Return the [X, Y] coordinate for the center point of the cell that contains the specified text.  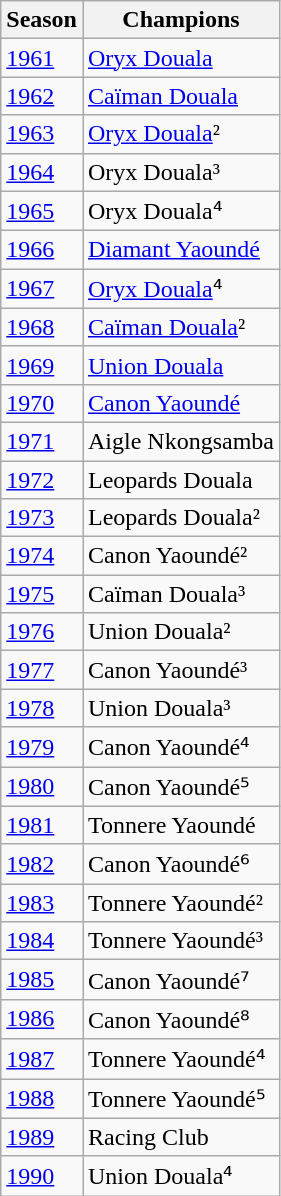
Tonnere Yaoundé⁴ [180, 1059]
Oryx Douala³ [180, 172]
1967 [42, 289]
1986 [42, 1019]
1963 [42, 134]
1966 [42, 250]
1969 [42, 365]
1981 [42, 825]
1977 [42, 670]
1961 [42, 58]
1985 [42, 980]
Union Douala [180, 365]
Canon Yaoundé⁸ [180, 1019]
1988 [42, 1098]
1968 [42, 327]
1972 [42, 479]
Caïman Douala² [180, 327]
Tonnere Yaoundé² [180, 903]
1987 [42, 1059]
1979 [42, 747]
Canon Yaoundé⁴ [180, 747]
1982 [42, 864]
Caïman Douala³ [180, 594]
1970 [42, 403]
1971 [42, 441]
Union Douala⁴ [180, 1176]
1978 [42, 708]
Union Douala³ [180, 708]
1976 [42, 632]
Canon Yaoundé⁶ [180, 864]
Season [42, 20]
1964 [42, 172]
1975 [42, 594]
Canon Yaoundé⁷ [180, 980]
Canon Yaoundé⁵ [180, 786]
1974 [42, 556]
1973 [42, 518]
Leopards Douala [180, 479]
Canon Yaoundé [180, 403]
Oryx Douala [180, 58]
Diamant Yaoundé [180, 250]
Caïman Douala [180, 96]
Tonnere Yaoundé⁵ [180, 1098]
Tonnere Yaoundé³ [180, 941]
1965 [42, 211]
1983 [42, 903]
Oryx Douala² [180, 134]
1980 [42, 786]
Union Douala² [180, 632]
Tonnere Yaoundé [180, 825]
1989 [42, 1137]
1962 [42, 96]
Canon Yaoundé² [180, 556]
Canon Yaoundé³ [180, 670]
Champions [180, 20]
1990 [42, 1176]
Leopards Douala² [180, 518]
Aigle Nkongsamba [180, 441]
1984 [42, 941]
Racing Club [180, 1137]
